Search for the cell housing the specified text and yield its [X, Y] center coordinate. 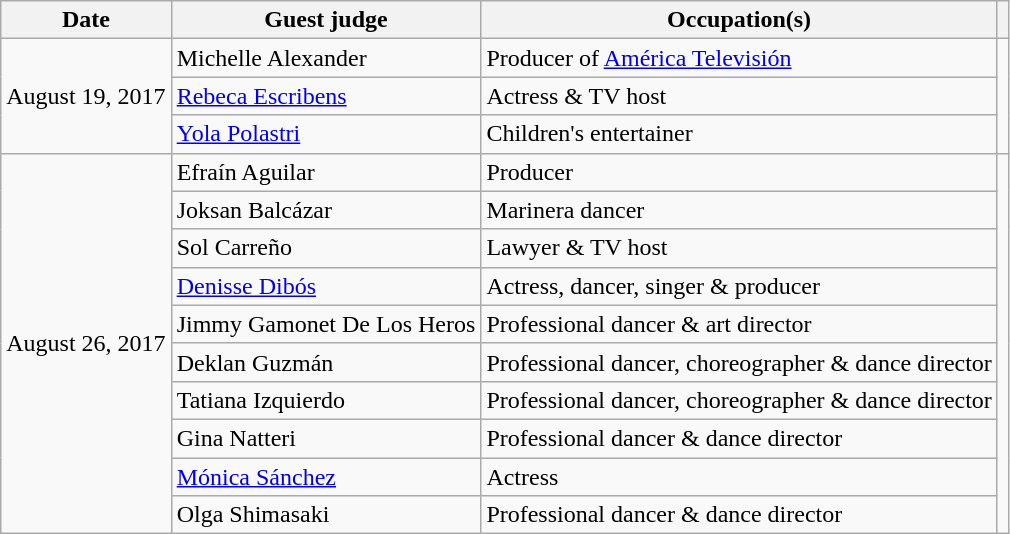
Yola Polastri [326, 134]
Olga Shimasaki [326, 515]
Producer of América Televisión [740, 58]
Joksan Balcázar [326, 210]
Denisse Dibós [326, 286]
Mónica Sánchez [326, 477]
Actress & TV host [740, 96]
Deklan Guzmán [326, 362]
Sol Carreño [326, 248]
Michelle Alexander [326, 58]
Children's entertainer [740, 134]
Tatiana Izquierdo [326, 400]
Rebeca Escribens [326, 96]
Marinera dancer [740, 210]
August 26, 2017 [86, 344]
Producer [740, 172]
Occupation(s) [740, 20]
Actress [740, 477]
Guest judge [326, 20]
Date [86, 20]
Efraín Aguilar [326, 172]
Professional dancer & art director [740, 324]
Actress, dancer, singer & producer [740, 286]
Lawyer & TV host [740, 248]
August 19, 2017 [86, 96]
Gina Natteri [326, 438]
Jimmy Gamonet De Los Heros [326, 324]
